Extract the (X, Y) coordinate from the center of the cell holding the provided text.  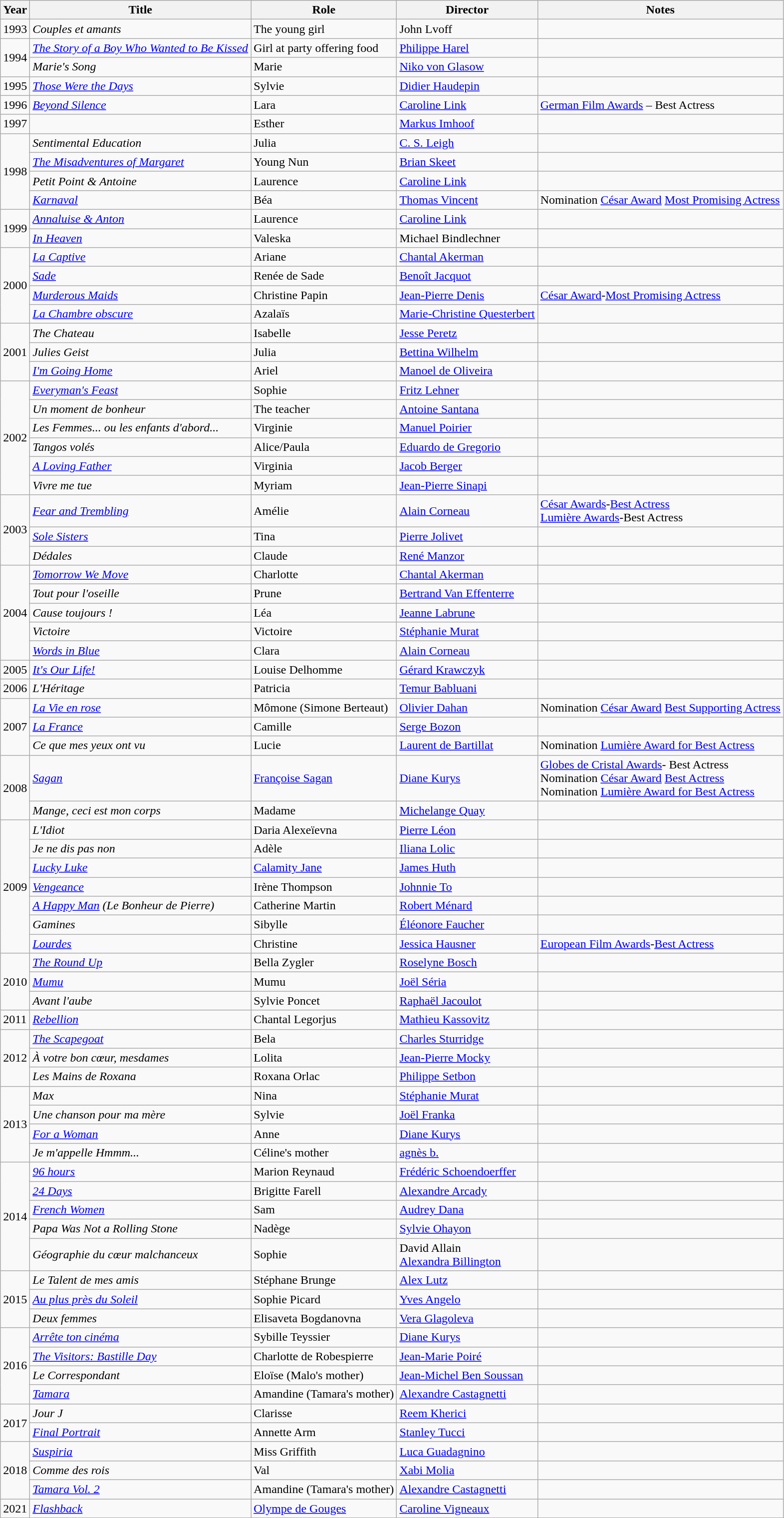
1995 (15, 86)
Virginia (324, 466)
Sole Sisters (141, 536)
Renée de Sade (324, 276)
Year (15, 10)
The Round Up (141, 963)
À votre bon cœur, mesdames (141, 1058)
Une chanson pour ma mère (141, 1115)
Christine (324, 944)
La Chambre obscure (141, 314)
I'm Going Home (141, 371)
A Loving Father (141, 466)
Max (141, 1096)
Raphaël Jacoulot (467, 1001)
Eduardo de Gregorio (467, 447)
2014 (15, 1216)
Xabi Molia (467, 1470)
Manoel de Oliveira (467, 371)
Serge Bozon (467, 727)
Nina (324, 1096)
2017 (15, 1423)
Bertrand Van Effenterre (467, 594)
Papa Was Not a Rolling Stone (141, 1229)
Joël Séria (467, 982)
Petit Point & Antoine (141, 181)
Girl at party offering food (324, 48)
Sybille Teyssier (324, 1337)
Stanley Tucci (467, 1432)
Charlotte (324, 575)
Ariel (324, 371)
The Visitors: Bastille Day (141, 1356)
French Women (141, 1210)
The Story of a Boy Who Wanted to Be Kissed (141, 48)
agnès b. (467, 1152)
Marie-Christine Questerbert (467, 314)
Bela (324, 1039)
Charles Sturridge (467, 1039)
Lara (324, 105)
Camille (324, 727)
Thomas Vincent (467, 200)
Julies Geist (141, 352)
Temur Babluani (467, 689)
Sagan (141, 778)
Jacob Berger (467, 466)
Lourdes (141, 944)
Michael Bindlechner (467, 238)
C. S. Leigh (467, 143)
Esther (324, 124)
Bella Zygler (324, 963)
Philippe Harel (467, 48)
Clara (324, 651)
Jean-Pierre Denis (467, 295)
L'Héritage (141, 689)
Frédéric Schoendoerffer (467, 1171)
Alice/Paula (324, 447)
2000 (15, 286)
Au plus près du Soleil (141, 1299)
Tomorrow We Move (141, 575)
Lucky Luke (141, 867)
Sylvie Poncet (324, 1001)
Annette Arm (324, 1432)
La Vie en rose (141, 708)
La Captive (141, 257)
Myriam (324, 485)
Jeanne Labrune (467, 613)
Le Talent de mes amis (141, 1280)
2007 (15, 727)
Jean-Marie Poiré (467, 1356)
1993 (15, 29)
Gérard Krawczyk (467, 670)
Le Correspondant (141, 1375)
2013 (15, 1124)
2005 (15, 670)
La France (141, 727)
Clarisse (324, 1413)
Jour J (141, 1413)
Young Nun (324, 162)
Benoît Jacquot (467, 276)
Nadège (324, 1229)
Iliana Lolic (467, 848)
Mômone (Simone Berteaut) (324, 708)
Tangos volés (141, 447)
24 Days (141, 1191)
The teacher (324, 409)
Sam (324, 1210)
Tout pour l'oseille (141, 594)
Words in Blue (141, 651)
The young girl (324, 29)
John Lvoff (467, 29)
Couples et amants (141, 29)
Claude (324, 556)
2006 (15, 689)
Manuel Poirier (467, 428)
2009 (15, 886)
Tina (324, 536)
Fritz Lehner (467, 390)
Elisaveta Bogdanovna (324, 1318)
96 hours (141, 1171)
Catherine Martin (324, 906)
Les Mains de Roxana (141, 1077)
Éléonore Faucher (467, 925)
Nomination César Award Most Promising Actress (660, 200)
Stéphane Brunge (324, 1280)
Cause toujours ! (141, 613)
Sade (141, 276)
Jesse Peretz (467, 333)
2002 (15, 437)
Laurent de Bartillat (467, 746)
Reem Kherici (467, 1413)
Sibylle (324, 925)
1996 (15, 105)
Marie's Song (141, 67)
Marie (324, 67)
2008 (15, 787)
Mange, ceci est mon corps (141, 810)
Everyman's Feast (141, 390)
Pierre Léon (467, 829)
2004 (15, 613)
Virginie (324, 428)
Rebellion (141, 1020)
Isabelle (324, 333)
Anne (324, 1134)
2003 (15, 529)
Sylvie Ohayon (467, 1229)
Marion Reynaud (324, 1171)
Vengeance (141, 886)
Miss Griffith (324, 1451)
Jessica Hausner (467, 944)
2021 (15, 1509)
Nomination César Award Best Supporting Actress (660, 708)
Gamines (141, 925)
Those Were the Days (141, 86)
Adèle (324, 848)
Tamara Vol. 2 (141, 1489)
European Film Awards-Best Actress (660, 944)
Lucie (324, 746)
Johnnie To (467, 886)
Jean-Pierre Sinapi (467, 485)
2012 (15, 1058)
Louise Delhomme (324, 670)
Madame (324, 810)
Comme des rois (141, 1470)
Murderous Maids (141, 295)
Final Portrait (141, 1432)
Je ne dis pas non (141, 848)
Léa (324, 613)
1998 (15, 171)
Françoise Sagan (324, 778)
Caroline Vigneaux (467, 1509)
Ce que mes yeux ont vu (141, 746)
Beyond Silence (141, 105)
L'Idiot (141, 829)
Ariane (324, 257)
A Happy Man (Le Bonheur de Pierre) (141, 906)
2015 (15, 1299)
Karnaval (141, 200)
Eloïse (Malo's mother) (324, 1375)
Dédales (141, 556)
Azalaïs (324, 314)
Alexandre Arcady (467, 1191)
For a Woman (141, 1134)
Je m'appelle Hmmm... (141, 1152)
Vera Glagoleva (467, 1318)
Luca Guadagnino (467, 1451)
Nomination Lumière Award for Best Actress (660, 746)
Olympe de Gouges (324, 1509)
Un moment de bonheur (141, 409)
Globes de Cristal Awards- Best Actress Nomination César Award Best Actress Nomination Lumière Award for Best Actress (660, 778)
2016 (15, 1366)
Olivier Dahan (467, 708)
Audrey Dana (467, 1210)
César Award-Most Promising Actress (660, 295)
Alex Lutz (467, 1280)
César Awards-Best ActressLumière Awards-Best Actress (660, 510)
2011 (15, 1020)
Flashback (141, 1509)
James Huth (467, 867)
Pierre Jolivet (467, 536)
German Film Awards – Best Actress (660, 105)
Title (141, 10)
1999 (15, 228)
Irène Thompson (324, 886)
Fear and Trembling (141, 510)
Arrête ton cinéma (141, 1337)
Christine Papin (324, 295)
Bettina Wilhelm (467, 352)
1997 (15, 124)
Patricia (324, 689)
Valeska (324, 238)
David AllainAlexandra Billington (467, 1254)
Suspiria (141, 1451)
Chantal Legorjus (324, 1020)
Jean-Michel Ben Soussan (467, 1375)
Markus Imhoof (467, 124)
Robert Ménard (467, 906)
Brian Skeet (467, 162)
Brigitte Farell (324, 1191)
1994 (15, 57)
Roxana Orlac (324, 1077)
Calamity Jane (324, 867)
Director (467, 10)
2010 (15, 982)
Les Femmes... ou les enfants d'abord... (141, 428)
Charlotte de Robespierre (324, 1356)
Béa (324, 200)
The Scapegoat (141, 1039)
2001 (15, 352)
The Misadventures of Margaret (141, 162)
Notes (660, 10)
Daria Alexeïevna (324, 829)
Yves Angelo (467, 1299)
The Chateau (141, 333)
Michelange Quay (467, 810)
Annaluise & Anton (141, 219)
Deux femmes (141, 1318)
René Manzor (467, 556)
Sentimental Education (141, 143)
Philippe Setbon (467, 1077)
Lolita (324, 1058)
Avant l'aube (141, 1001)
Sophie Picard (324, 1299)
Amélie (324, 510)
Céline's mother (324, 1152)
Joël Franka (467, 1115)
Vivre me tue (141, 485)
Tamara (141, 1394)
Role (324, 10)
2018 (15, 1470)
Niko von Glasow (467, 67)
It's Our Life! (141, 670)
Antoine Santana (467, 409)
Roselyne Bosch (467, 963)
Géographie du cœur malchanceux (141, 1254)
In Heaven (141, 238)
Mathieu Kassovitz (467, 1020)
Didier Haudepin (467, 86)
Prune (324, 594)
Jean-Pierre Mocky (467, 1058)
Val (324, 1470)
